Scan for the cell matching the given text and deliver its [X, Y] coordinate at center. 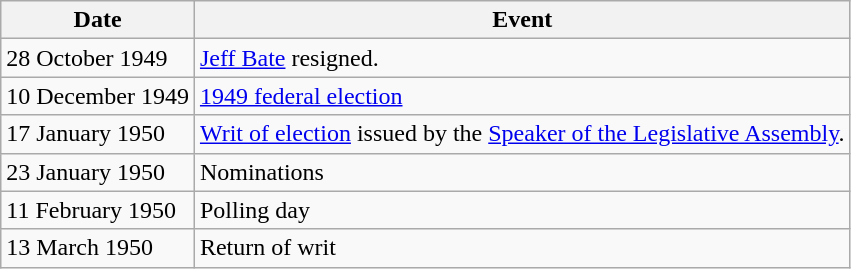
10 December 1949 [98, 96]
Nominations [522, 172]
Polling day [522, 210]
28 October 1949 [98, 58]
Event [522, 20]
13 March 1950 [98, 248]
Jeff Bate resigned. [522, 58]
Writ of election issued by the Speaker of the Legislative Assembly. [522, 134]
17 January 1950 [98, 134]
Date [98, 20]
11 February 1950 [98, 210]
23 January 1950 [98, 172]
1949 federal election [522, 96]
Return of writ [522, 248]
